Detect which cell encompasses the target text, then output its [x, y] center coordinate. 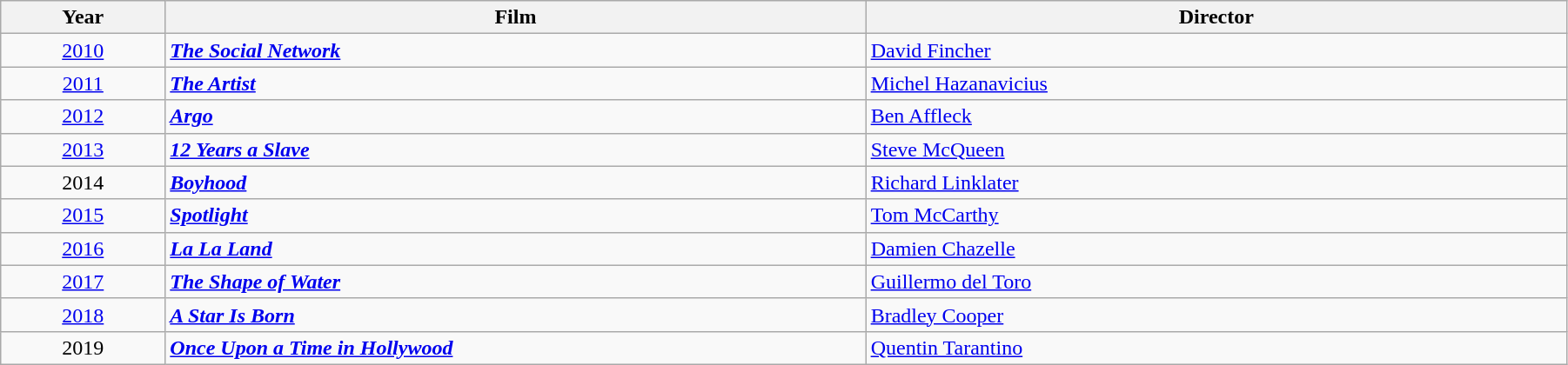
La La Land [515, 249]
Richard Linklater [1216, 182]
David Fincher [1216, 50]
2017 [84, 282]
Boyhood [515, 182]
2010 [84, 50]
Bradley Cooper [1216, 315]
2015 [84, 216]
Steve McQueen [1216, 149]
Damien Chazelle [1216, 249]
Quentin Tarantino [1216, 348]
2011 [84, 83]
2018 [84, 315]
Once Upon a Time in Hollywood [515, 348]
Ben Affleck [1216, 116]
2019 [84, 348]
Guillermo del Toro [1216, 282]
The Social Network [515, 50]
Spotlight [515, 216]
Director [1216, 17]
The Artist [515, 83]
The Shape of Water [515, 282]
2012 [84, 116]
Tom McCarthy [1216, 216]
Argo [515, 116]
Year [84, 17]
2016 [84, 249]
2014 [84, 182]
Film [515, 17]
Michel Hazanavicius [1216, 83]
2013 [84, 149]
A Star Is Born [515, 315]
12 Years a Slave [515, 149]
